Find where the given text appears and provide that cell's center as (X, Y) coordinate. 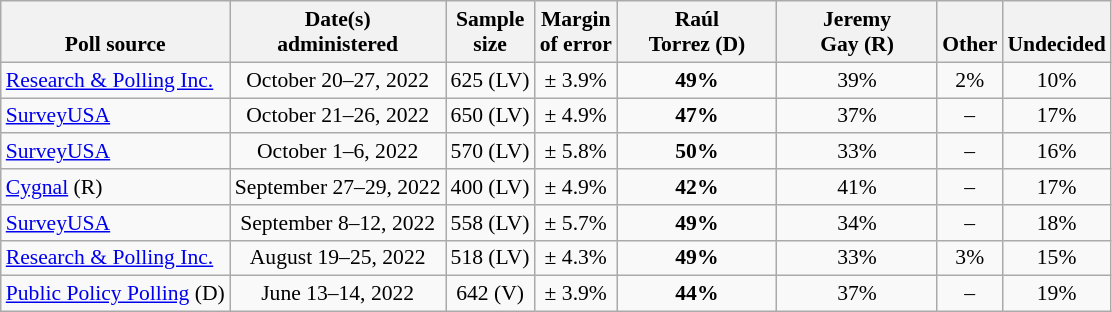
41% (857, 187)
400 (LV) (490, 187)
Public Policy Polling (D) (116, 294)
Marginof error (576, 32)
JeremyGay (R) (857, 32)
19% (1056, 294)
570 (LV) (490, 152)
RaúlTorrez (D) (697, 32)
42% (697, 187)
Undecided (1056, 32)
Cygnal (R) (116, 187)
44% (697, 294)
October 21–26, 2022 (338, 116)
39% (857, 80)
625 (LV) (490, 80)
Poll source (116, 32)
August 19–25, 2022 (338, 258)
2% (970, 80)
518 (LV) (490, 258)
Date(s)administered (338, 32)
50% (697, 152)
September 8–12, 2022 (338, 223)
3% (970, 258)
642 (V) (490, 294)
June 13–14, 2022 (338, 294)
16% (1056, 152)
September 27–29, 2022 (338, 187)
± 5.7% (576, 223)
10% (1056, 80)
± 5.8% (576, 152)
558 (LV) (490, 223)
Other (970, 32)
October 20–27, 2022 (338, 80)
October 1–6, 2022 (338, 152)
650 (LV) (490, 116)
34% (857, 223)
18% (1056, 223)
15% (1056, 258)
± 4.3% (576, 258)
47% (697, 116)
Samplesize (490, 32)
